Pinpoint the cell where the given text exists, returning its [x, y] midpoint coordinate. 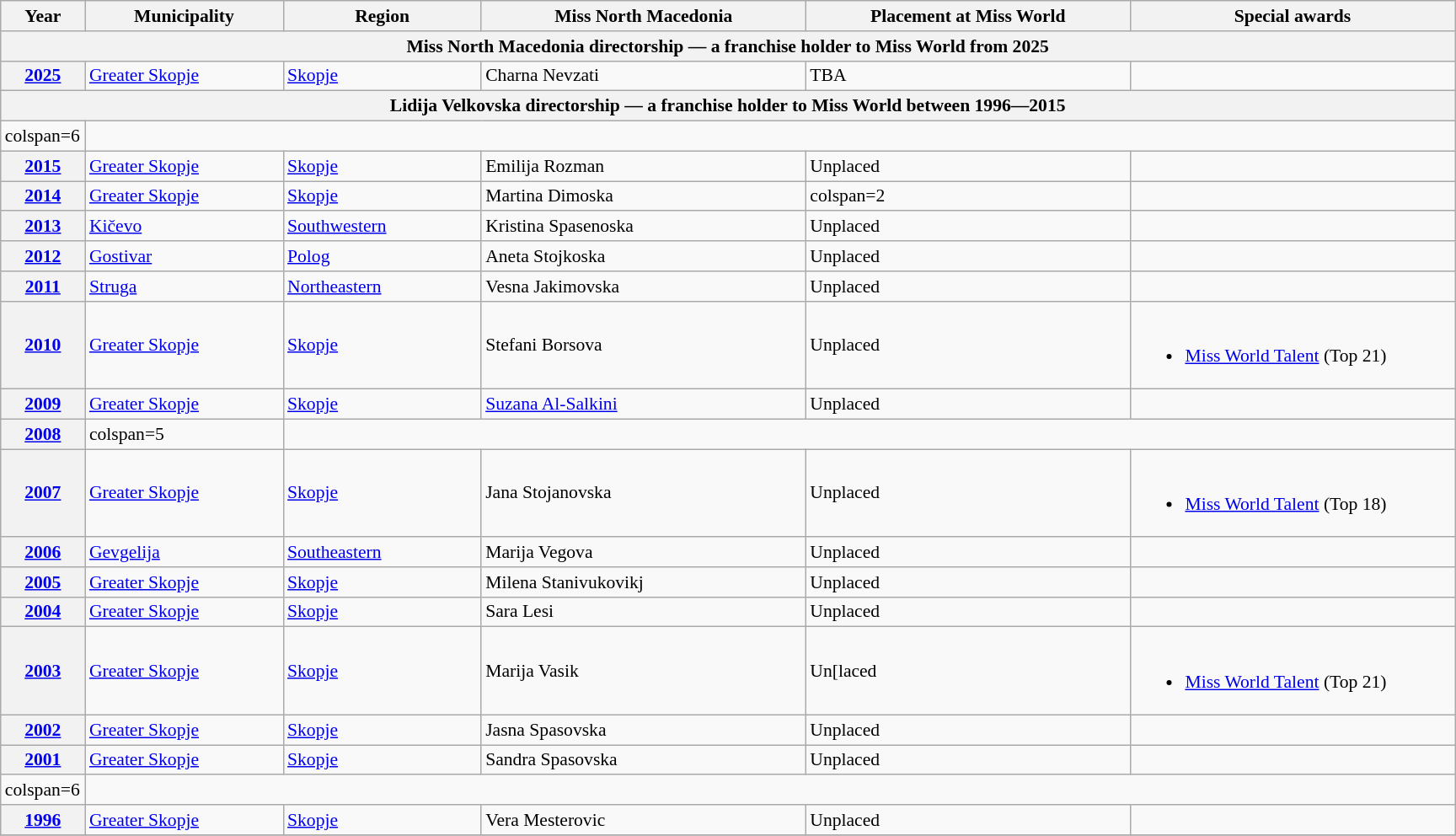
2025 [43, 76]
Region [383, 16]
Kristina Spasenoska [644, 227]
Northeastern [383, 287]
2002 [43, 730]
Placement at Miss World [967, 16]
Miss North Macedonia [644, 16]
Martina Dimoska [644, 196]
Southwestern [383, 227]
Miss North Macedonia directorship — a franchise holder to Miss World from 2025 [728, 46]
Emilija Rozman [644, 166]
Sandra Spasovska [644, 760]
Milena Stanivukovikj [644, 582]
Municipality [184, 16]
Southeastern [383, 552]
2010 [43, 345]
Lidija Velkovska directorship — a franchise holder to Miss World between 1996―2015 [728, 106]
2009 [43, 405]
Marija Vasik [644, 671]
Jana Stojanovska [644, 493]
2005 [43, 582]
TBA [967, 76]
Stefani Borsova [644, 345]
Aneta Stojkoska [644, 256]
Gevgelija [184, 552]
2007 [43, 493]
2003 [43, 671]
Charna Nevzati [644, 76]
Un[laced [967, 671]
Kičevo [184, 227]
2015 [43, 166]
Miss World Talent (Top 18) [1293, 493]
2008 [43, 434]
Suzana Al-Salkini [644, 405]
Struga [184, 287]
colspan=5 [184, 434]
2006 [43, 552]
2004 [43, 612]
Polog [383, 256]
Gostivar [184, 256]
Year [43, 16]
2001 [43, 760]
Sara Lesi [644, 612]
Vesna Jakimovska [644, 287]
colspan=2 [967, 196]
Marija Vegova [644, 552]
2011 [43, 287]
2013 [43, 227]
Jasna Spasovska [644, 730]
Special awards [1293, 16]
2012 [43, 256]
2014 [43, 196]
Vera Mesterovic [644, 820]
1996 [43, 820]
